Output the (x, y) coordinate of the center of the cell containing the given text.  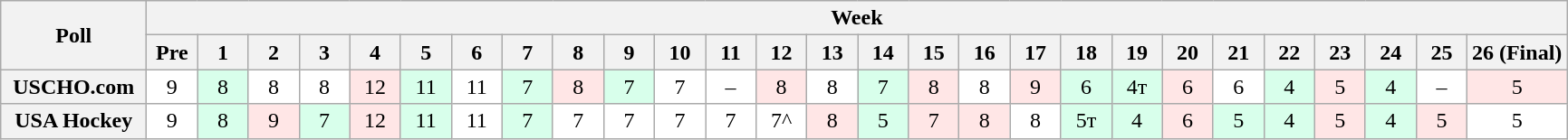
25 (1441, 52)
13 (832, 52)
7^ (782, 121)
14 (883, 52)
Poll (74, 35)
19 (1137, 52)
Week (857, 18)
1 (223, 52)
10 (679, 52)
3 (324, 52)
26 (Final) (1516, 52)
16 (985, 52)
24 (1390, 52)
21 (1238, 52)
USA Hockey (74, 121)
20 (1188, 52)
2 (274, 52)
22 (1289, 52)
15 (934, 52)
17 (1035, 52)
18 (1086, 52)
USCHO.com (74, 87)
5т (1086, 121)
23 (1340, 52)
4т (1137, 87)
Pre (172, 52)
